Return (x, y) of the center of cell containing provided text 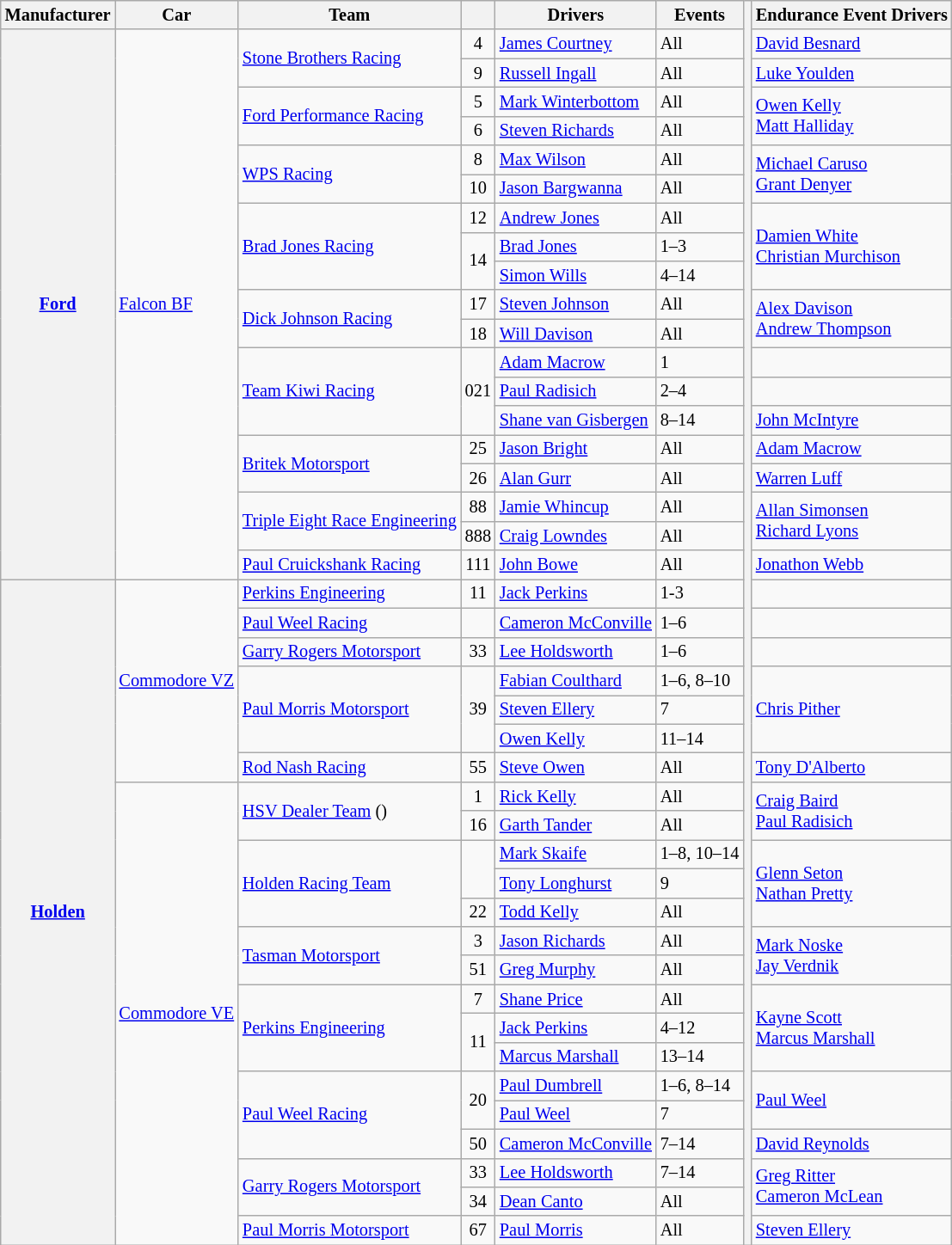
Tony Longhurst (576, 883)
James Courtney (576, 44)
3 (478, 941)
Dean Canto (576, 1201)
Jason Bright (576, 449)
Jason Richards (576, 941)
Ford Performance Racing (349, 115)
14 (478, 261)
Simon Wills (576, 275)
13–14 (700, 1057)
6 (478, 131)
Steven Richards (576, 131)
888 (478, 536)
Drivers (576, 15)
David Reynolds (851, 1144)
Commodore VE (177, 1013)
Andrew Jones (576, 218)
Craig Baird Paul Radisich (851, 810)
Rick Kelly (576, 796)
1-3 (700, 593)
Fabian Coulthard (576, 680)
1–6, 8–14 (700, 1086)
Chris Pither (851, 708)
17 (478, 304)
Glenn Seton Nathan Pretty (851, 882)
Owen Kelly Matt Halliday (851, 115)
26 (478, 478)
Marcus Marshall (576, 1057)
John McIntyre (851, 420)
David Besnard (851, 44)
4–14 (700, 275)
Damien White Christian Murchison (851, 246)
Manufacturer (58, 15)
Team Kiwi Racing (349, 390)
Events (700, 15)
1–3 (700, 247)
Craig Lowndes (576, 536)
Luke Youlden (851, 73)
Todd Kelly (576, 912)
Jonathon Webb (851, 565)
Will Davison (576, 334)
Greg Murphy (576, 970)
Alex Davison Andrew Thompson (851, 318)
34 (478, 1201)
Paul Morris (576, 1230)
Commodore VZ (177, 680)
Triple Eight Race Engineering (349, 521)
Ford (58, 304)
Mark Skaife (576, 854)
WPS Racing (349, 174)
Russell Ingall (576, 73)
10 (478, 188)
Paul Dumbrell (576, 1086)
HSV Dealer Team () (349, 810)
Endurance Event Drivers (851, 15)
67 (478, 1230)
Steven Johnson (576, 304)
John Bowe (576, 565)
Shane van Gisbergen (576, 420)
Brad Jones Racing (349, 246)
Car (177, 15)
Greg Ritter Cameron McLean (851, 1187)
25 (478, 449)
Owen Kelly (576, 739)
Steve Owen (576, 767)
Garth Tander (576, 825)
20 (478, 1101)
Rod Nash Racing (349, 767)
8 (478, 160)
Dick Johnson Racing (349, 318)
Holden (58, 911)
Michael Caruso Grant Denyer (851, 174)
Brad Jones (576, 247)
Holden Racing Team (349, 882)
Paul Cruickshank Racing (349, 565)
4 (478, 44)
Team (349, 15)
Britek Motorsport (349, 463)
Shane Price (576, 999)
1–8, 10–14 (700, 854)
Falcon BF (177, 304)
55 (478, 767)
021 (478, 390)
Allan Simonsen Richard Lyons (851, 521)
50 (478, 1144)
51 (478, 970)
2–4 (700, 391)
Mark Noske Jay Verdnik (851, 954)
Tasman Motorsport (349, 954)
39 (478, 708)
Jamie Whincup (576, 506)
1–6, 8–10 (700, 680)
8–14 (700, 420)
16 (478, 825)
Stone Brothers Racing (349, 58)
Max Wilson (576, 160)
Paul Radisich (576, 391)
5 (478, 101)
12 (478, 218)
Jason Bargwanna (576, 188)
Alan Gurr (576, 478)
18 (478, 334)
111 (478, 565)
22 (478, 912)
11–14 (700, 739)
Warren Luff (851, 478)
4–12 (700, 1027)
88 (478, 506)
Tony D'Alberto (851, 767)
Kayne Scott Marcus Marshall (851, 1028)
Mark Winterbottom (576, 101)
